Locate the cell with the specified text and output its (X, Y) center coordinate. 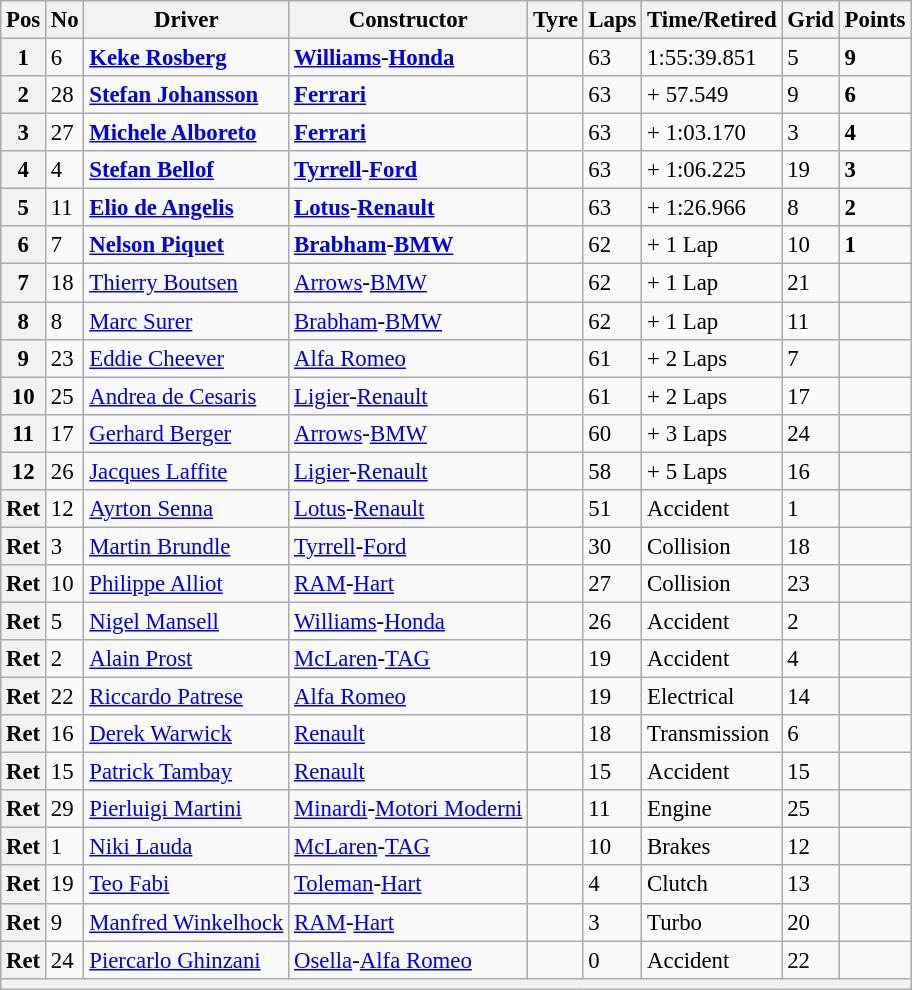
Transmission (712, 734)
Toleman-Hart (408, 885)
58 (612, 471)
Ayrton Senna (186, 509)
Stefan Bellof (186, 170)
Turbo (712, 922)
Nelson Piquet (186, 245)
Tyre (556, 20)
+ 5 Laps (712, 471)
Michele Alboreto (186, 133)
Clutch (712, 885)
Elio de Angelis (186, 208)
Pos (24, 20)
14 (810, 697)
Alain Prost (186, 659)
+ 1:26.966 (712, 208)
Engine (712, 809)
Brakes (712, 847)
+ 57.549 (712, 95)
No (65, 20)
Laps (612, 20)
Stefan Johansson (186, 95)
Driver (186, 20)
29 (65, 809)
Niki Lauda (186, 847)
Manfred Winkelhock (186, 922)
60 (612, 433)
Thierry Boutsen (186, 283)
Grid (810, 20)
21 (810, 283)
Points (874, 20)
Riccardo Patrese (186, 697)
51 (612, 509)
Eddie Cheever (186, 358)
Constructor (408, 20)
20 (810, 922)
Patrick Tambay (186, 772)
Andrea de Cesaris (186, 396)
+ 3 Laps (712, 433)
1:55:39.851 (712, 58)
Jacques Laffite (186, 471)
Pierluigi Martini (186, 809)
Gerhard Berger (186, 433)
Osella-Alfa Romeo (408, 960)
Teo Fabi (186, 885)
28 (65, 95)
Time/Retired (712, 20)
Nigel Mansell (186, 621)
Electrical (712, 697)
Martin Brundle (186, 546)
+ 1:03.170 (712, 133)
Piercarlo Ghinzani (186, 960)
Minardi-Motori Moderni (408, 809)
30 (612, 546)
0 (612, 960)
Keke Rosberg (186, 58)
Derek Warwick (186, 734)
13 (810, 885)
+ 1:06.225 (712, 170)
Philippe Alliot (186, 584)
Marc Surer (186, 321)
